Scan for the cell matching the given text and deliver its [x, y] coordinate at center. 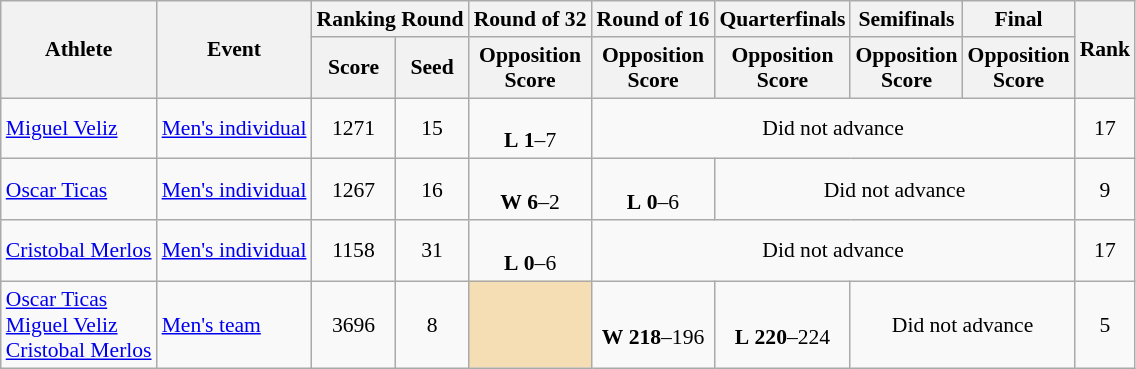
Men's team [234, 324]
1271 [354, 128]
L 220–224 [782, 324]
Quarterfinals [782, 19]
9 [1106, 190]
Oscar Ticas [79, 190]
Cristobal Merlos [79, 250]
Rank [1106, 50]
Semifinals [906, 19]
Round of 16 [654, 19]
3696 [354, 324]
Miguel Veliz [79, 128]
8 [432, 324]
15 [432, 128]
16 [432, 190]
Final [1019, 19]
Oscar TicasMiguel VelizCristobal Merlos [79, 324]
Event [234, 50]
5 [1106, 324]
L 1–7 [530, 128]
1267 [354, 190]
W 6–2 [530, 190]
Seed [432, 68]
1158 [354, 250]
W 218–196 [654, 324]
Score [354, 68]
Athlete [79, 50]
Ranking Round [390, 19]
Round of 32 [530, 19]
31 [432, 250]
